Return (X, Y) of the center of cell containing provided text 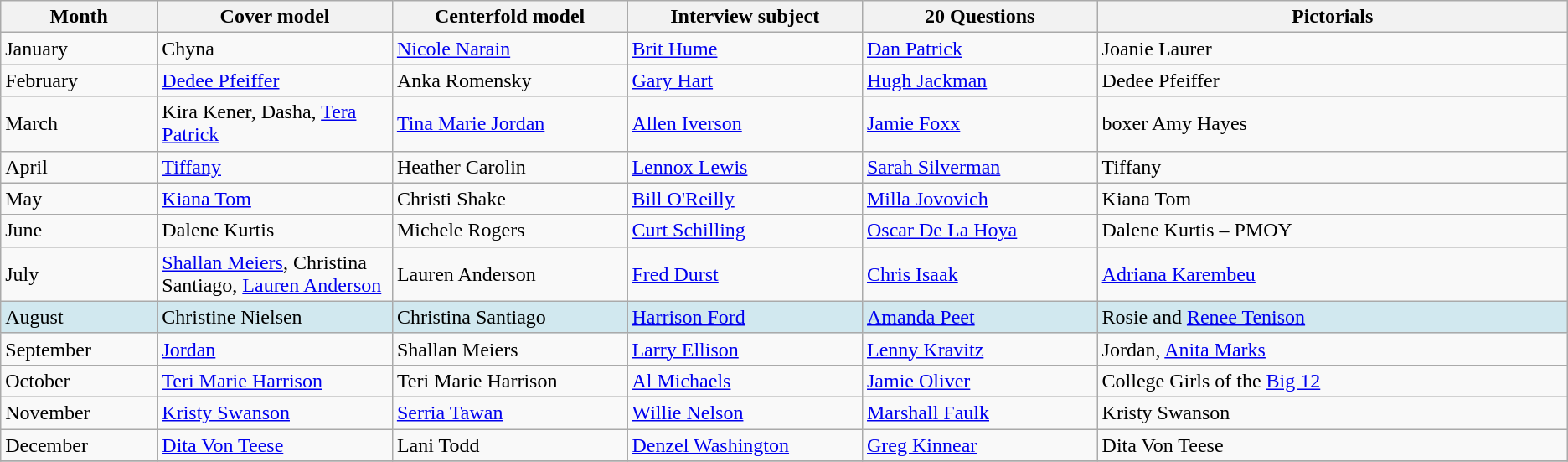
March (79, 124)
Shallan Meiers (509, 349)
Michele Rogers (509, 231)
Dan Patrick (980, 49)
May (79, 199)
September (79, 349)
Willie Nelson (745, 413)
July (79, 273)
Jamie Foxx (980, 124)
Al Michaels (745, 381)
October (79, 381)
December (79, 445)
Month (79, 17)
Jamie Oliver (980, 381)
Joanie Laurer (1332, 49)
Allen Iverson (745, 124)
Lenny Kravitz (980, 349)
Tina Marie Jordan (509, 124)
Heather Carolin (509, 167)
Shallan Meiers, Christina Santiago, Lauren Anderson (275, 273)
February (79, 80)
Christina Santiago (509, 317)
Christi Shake (509, 199)
Rosie and Renee Tenison (1332, 317)
Serria Tawan (509, 413)
Kira Kener, Dasha, Tera Patrick (275, 124)
June (79, 231)
Jordan (275, 349)
Nicole Narain (509, 49)
Gary Hart (745, 80)
Sarah Silverman (980, 167)
Adriana Karembeu (1332, 273)
Pictorials (1332, 17)
Dalene Kurtis – PMOY (1332, 231)
Marshall Faulk (980, 413)
Lani Todd (509, 445)
Lennox Lewis (745, 167)
Interview subject (745, 17)
Cover model (275, 17)
Jordan, Anita Marks (1332, 349)
Hugh Jackman (980, 80)
Lauren Anderson (509, 273)
Greg Kinnear (980, 445)
Curt Schilling (745, 231)
Chyna (275, 49)
Dalene Kurtis (275, 231)
boxer Amy Hayes (1332, 124)
Christine Nielsen (275, 317)
April (79, 167)
Larry Ellison (745, 349)
August (79, 317)
Amanda Peet (980, 317)
Oscar De La Hoya (980, 231)
Fred Durst (745, 273)
Centerfold model (509, 17)
Anka Romensky (509, 80)
Chris Isaak (980, 273)
November (79, 413)
Harrison Ford (745, 317)
Milla Jovovich (980, 199)
College Girls of the Big 12 (1332, 381)
January (79, 49)
20 Questions (980, 17)
Bill O'Reilly (745, 199)
Brit Hume (745, 49)
Denzel Washington (745, 445)
